Pinpoint the cell where the given text exists, returning its [X, Y] midpoint coordinate. 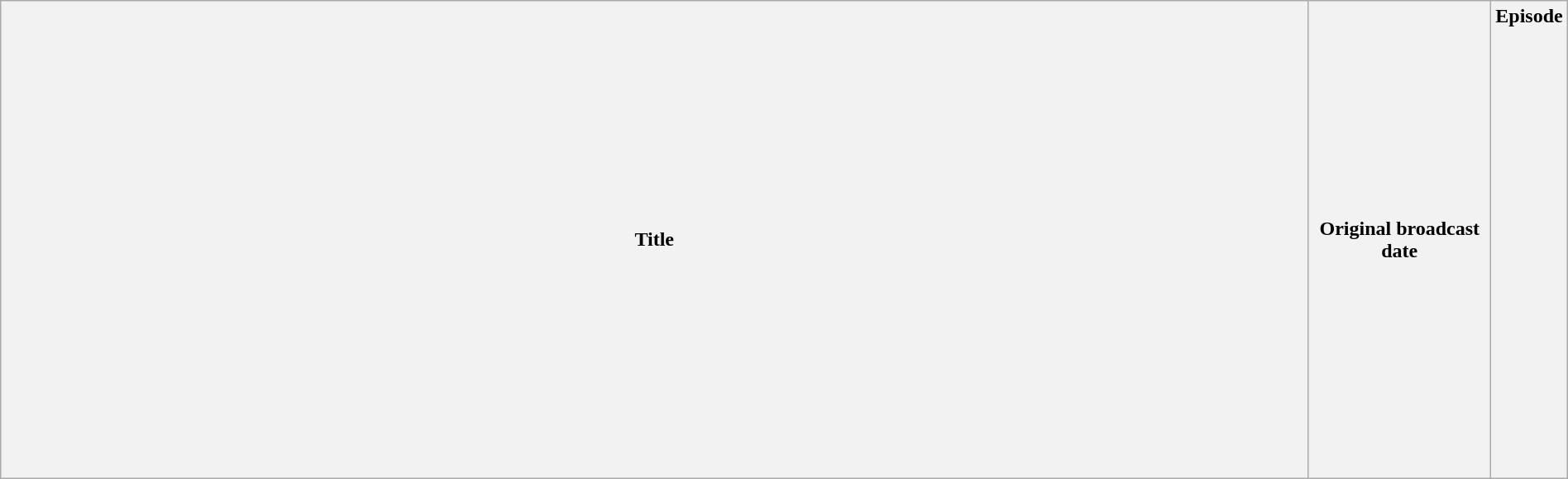
Episode [1529, 240]
Title [655, 240]
Original broadcast date [1399, 240]
